Detect which cell encompasses the target text, then output its (X, Y) center coordinate. 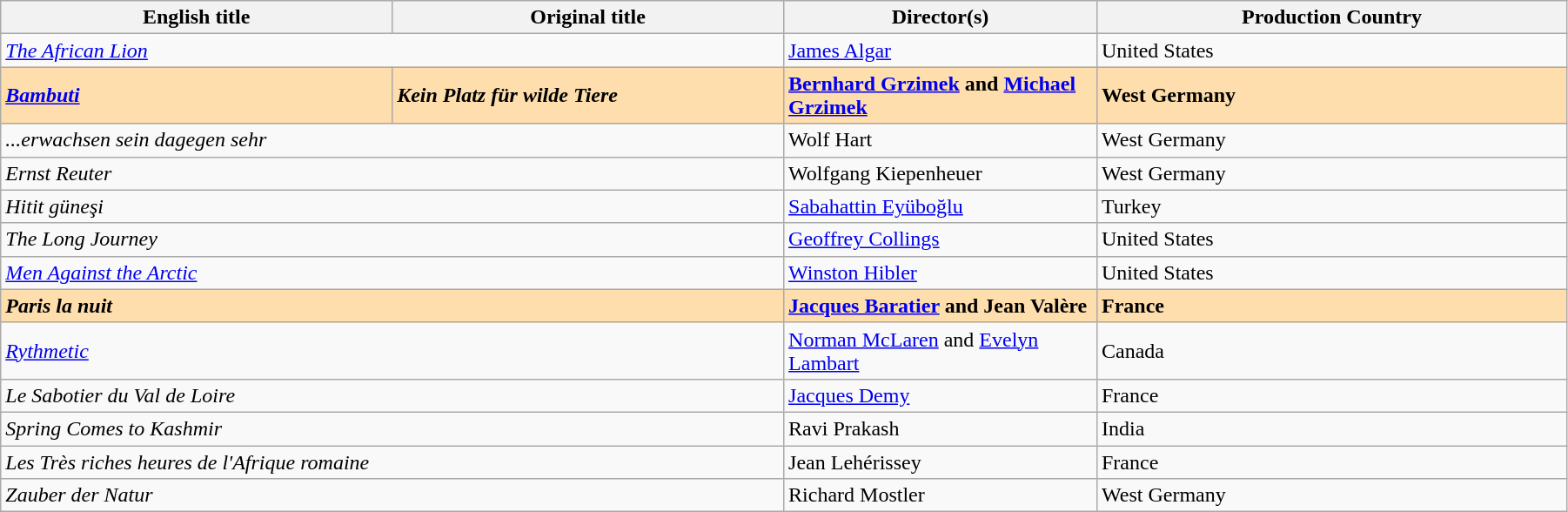
Wolf Hart (941, 140)
Men Against the Arctic (392, 273)
Les Très riches heures de l'Afrique romaine (392, 462)
Bambuti (197, 96)
Spring Comes to Kashmir (392, 428)
The Long Journey (392, 239)
Director(s) (941, 17)
English title (197, 17)
James Algar (941, 51)
Jean Lehérissey (941, 462)
Jacques Demy (941, 395)
Geoffrey Collings (941, 239)
India (1331, 428)
The African Lion (392, 51)
Kein Platz für wilde Tiere (588, 96)
Original title (588, 17)
Ernst Reuter (392, 173)
...erwachsen sein dagegen sehr (392, 140)
Norman McLaren and Evelyn Lambart (941, 350)
Sabahattin Eyüboğlu (941, 206)
Turkey (1331, 206)
Production Country (1331, 17)
Richard Mostler (941, 495)
Canada (1331, 350)
Jacques Baratier and Jean Valère (941, 306)
Hitit güneşi (392, 206)
Zauber der Natur (392, 495)
Le Sabotier du Val de Loire (392, 395)
Winston Hibler (941, 273)
Rythmetic (392, 350)
Paris la nuit (392, 306)
Wolfgang Kiepenheuer (941, 173)
Bernhard Grzimek and Michael Grzimek (941, 96)
Ravi Prakash (941, 428)
